Find where the given text appears and provide that cell's center as (x, y) coordinate. 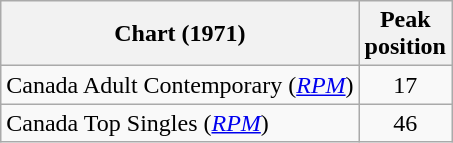
Chart (1971) (180, 34)
Canada Adult Contemporary (RPM) (180, 85)
46 (405, 123)
17 (405, 85)
Canada Top Singles (RPM) (180, 123)
Peakposition (405, 34)
